Pinpoint the cell where the given text exists, returning its [X, Y] midpoint coordinate. 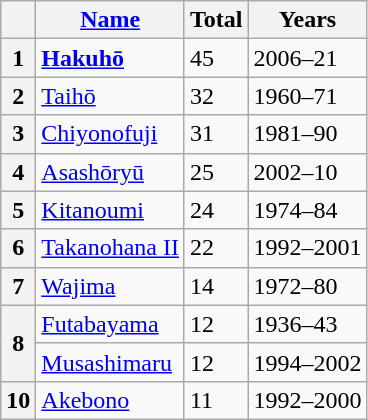
11 [216, 400]
Asashōryū [110, 172]
32 [216, 96]
45 [216, 58]
1936–43 [308, 324]
2006–21 [308, 58]
24 [216, 210]
1981–90 [308, 134]
Takanohana II [110, 248]
8 [18, 343]
2 [18, 96]
Years [308, 20]
Total [216, 20]
22 [216, 248]
4 [18, 172]
Taihō [110, 96]
Musashimaru [110, 362]
6 [18, 248]
5 [18, 210]
1992–2000 [308, 400]
Wajima [110, 286]
1992–2001 [308, 248]
2002–10 [308, 172]
3 [18, 134]
25 [216, 172]
Kitanoumi [110, 210]
1994–2002 [308, 362]
10 [18, 400]
Chiyonofuji [110, 134]
31 [216, 134]
Futabayama [110, 324]
14 [216, 286]
1 [18, 58]
7 [18, 286]
1972–80 [308, 286]
1974–84 [308, 210]
Name [110, 20]
Hakuhō [110, 58]
Akebono [110, 400]
1960–71 [308, 96]
